From the cell containing the given text, extract its center point as [x, y] coordinate. 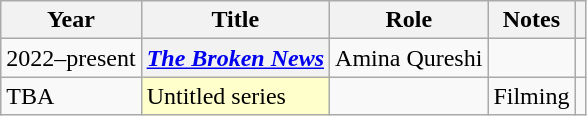
Title [235, 20]
Untitled series [235, 96]
Filming [532, 96]
The Broken News [235, 58]
Role [409, 20]
Amina Qureshi [409, 58]
Notes [532, 20]
TBA [71, 96]
2022–present [71, 58]
Year [71, 20]
